For the text-containing cell, return its midpoint in (x, y) coordinate format. 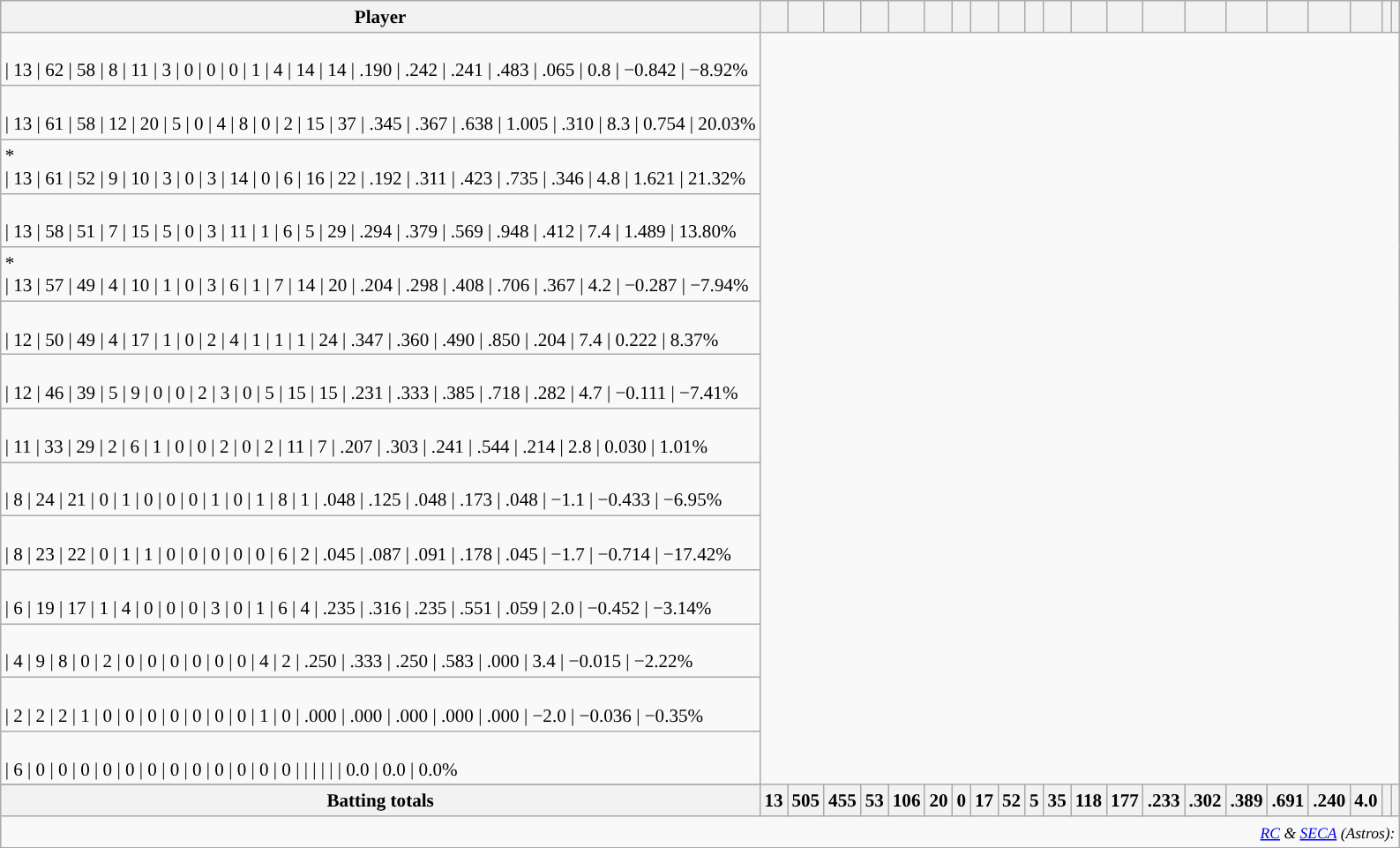
| 12 | 50 | 49 | 4 | 17 | 1 | 0 | 2 | 4 | 1 | 1 | 1 | 24 | .347 | .360 | .490 | .850 | .204 | 7.4 | 0.222 | 8.37% (381, 328)
505 (805, 799)
RC & SECA (Astros): (700, 831)
Player (381, 16)
20 (939, 799)
| 12 | 46 | 39 | 5 | 9 | 0 | 0 | 2 | 3 | 0 | 5 | 15 | 15 | .231 | .333 | .385 | .718 | .282 | 4.7 | −0.111 | −7.41% (381, 381)
.240 (1329, 799)
| 6 | 19 | 17 | 1 | 4 | 0 | 0 | 0 | 3 | 0 | 1 | 6 | 4 | .235 | .316 | .235 | .551 | .059 | 2.0 | −0.452 | −3.14% (381, 597)
.691 (1288, 799)
.389 (1247, 799)
.302 (1205, 799)
0 (962, 799)
35 (1057, 799)
| 8 | 24 | 21 | 0 | 1 | 0 | 0 | 0 | 1 | 0 | 1 | 8 | 1 | .048 | .125 | .048 | .173 | .048 | −1.1 | −0.433 | −6.95% (381, 489)
Batting totals (381, 799)
| 13 | 58 | 51 | 7 | 15 | 5 | 0 | 3 | 11 | 1 | 6 | 5 | 29 | .294 | .379 | .569 | .948 | .412 | 7.4 | 1.489 | 13.80% (381, 221)
.233 (1164, 799)
13 (773, 799)
53 (875, 799)
4.0 (1366, 799)
| 4 | 9 | 8 | 0 | 2 | 0 | 0 | 0 | 0 | 0 | 0 | 4 | 2 | .250 | .333 | .250 | .583 | .000 | 3.4 | −0.015 | −2.22% (381, 651)
118 (1089, 799)
52 (1011, 799)
* | 13 | 61 | 52 | 9 | 10 | 3 | 0 | 3 | 14 | 0 | 6 | 16 | 22 | .192 | .311 | .423 | .735 | .346 | 4.8 | 1.621 | 21.32% (381, 166)
106 (907, 799)
177 (1125, 799)
| 2 | 2 | 2 | 1 | 0 | 0 | 0 | 0 | 0 | 0 | 0 | 1 | 0 | .000 | .000 | .000 | .000 | .000 | −2.0 | −0.036 | −0.35% (381, 704)
| 13 | 62 | 58 | 8 | 11 | 3 | 0 | 0 | 0 | 1 | 4 | 14 | 14 | .190 | .242 | .241 | .483 | .065 | 0.8 | −0.842 | −8.92% (381, 58)
5 (1034, 799)
| 11 | 33 | 29 | 2 | 6 | 1 | 0 | 0 | 2 | 0 | 2 | 11 | 7 | .207 | .303 | .241 | .544 | .214 | 2.8 | 0.030 | 1.01% (381, 436)
455 (842, 799)
| 8 | 23 | 22 | 0 | 1 | 1 | 0 | 0 | 0 | 0 | 0 | 6 | 2 | .045 | .087 | .091 | .178 | .045 | −1.7 | −0.714 | −17.42% (381, 544)
| 6 | 0 | 0 | 0 | 0 | 0 | 0 | 0 | 0 | 0 | 0 | 0 | 0 | | | | | | 0.0 | 0.0 | 0.0% (381, 757)
* | 13 | 57 | 49 | 4 | 10 | 1 | 0 | 3 | 6 | 1 | 7 | 14 | 20 | .204 | .298 | .408 | .706 | .367 | 4.2 | −0.287 | −7.94% (381, 274)
17 (984, 799)
| 13 | 61 | 58 | 12 | 20 | 5 | 0 | 4 | 8 | 0 | 2 | 15 | 37 | .345 | .367 | .638 | 1.005 | .310 | 8.3 | 0.754 | 20.03% (381, 113)
